Scan for the cell matching the given text and deliver its (x, y) coordinate at center. 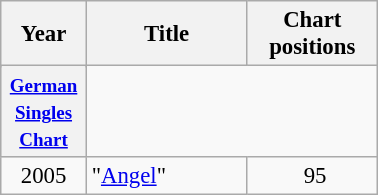
German Singles Chart (44, 112)
2005 (44, 176)
"Angel" (166, 176)
95 (312, 176)
Year (44, 34)
Chart positions (312, 34)
Title (166, 34)
